For the text-containing cell, return its midpoint in (x, y) coordinate format. 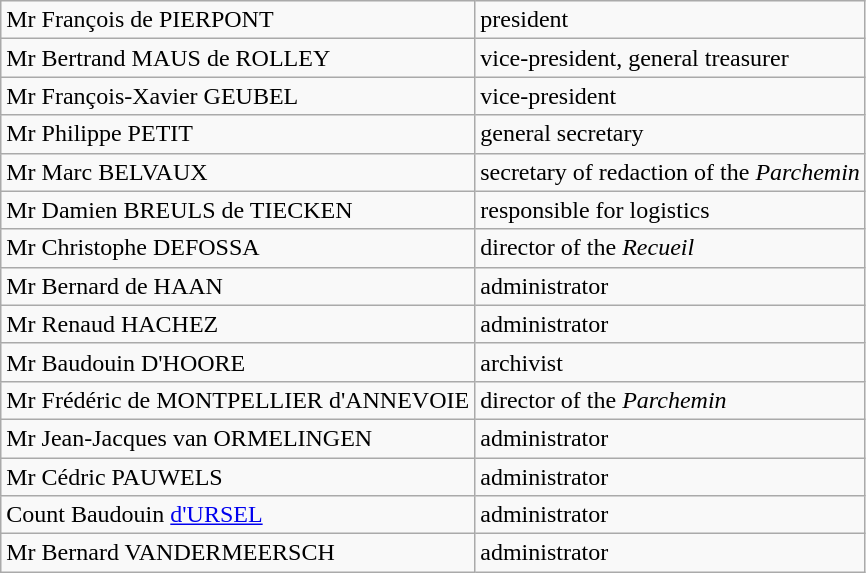
Mr Damien BREULS de TIECKEN (238, 210)
vice-president, general treasurer (670, 58)
Mr Bernard VANDERMEERSCH (238, 553)
Count Baudouin d'URSEL (238, 515)
Mr Philippe PETIT (238, 134)
secretary of redaction of the Parchemin (670, 172)
Mr Bernard de HAAN (238, 286)
Mr François de PIERPONT (238, 20)
Mr Cédric PAUWELS (238, 477)
Mr Baudouin D'HOORE (238, 362)
vice-president (670, 96)
Mr Frédéric de MONTPELLIER d'ANNEVOIE (238, 400)
Mr Jean-Jacques van ORMELINGEN (238, 438)
director of the Recueil (670, 248)
Mr Christophe DEFOSSA (238, 248)
general secretary (670, 134)
Mr Bertrand MAUS de ROLLEY (238, 58)
director of the Parchemin (670, 400)
archivist (670, 362)
Mr Renaud HACHEZ (238, 324)
Mr François-Xavier GEUBEL (238, 96)
Mr Marc BELVAUX (238, 172)
president (670, 20)
responsible for logistics (670, 210)
